Capture the cell that displays the provided text and extract its [x, y] central coordinate. 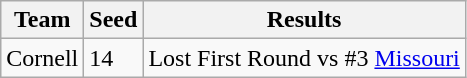
Team [42, 20]
Cornell [42, 58]
Seed [114, 20]
Results [304, 20]
14 [114, 58]
Lost First Round vs #3 Missouri [304, 58]
